Identify which cell holds the provided text, then report its [X, Y] central coordinate. 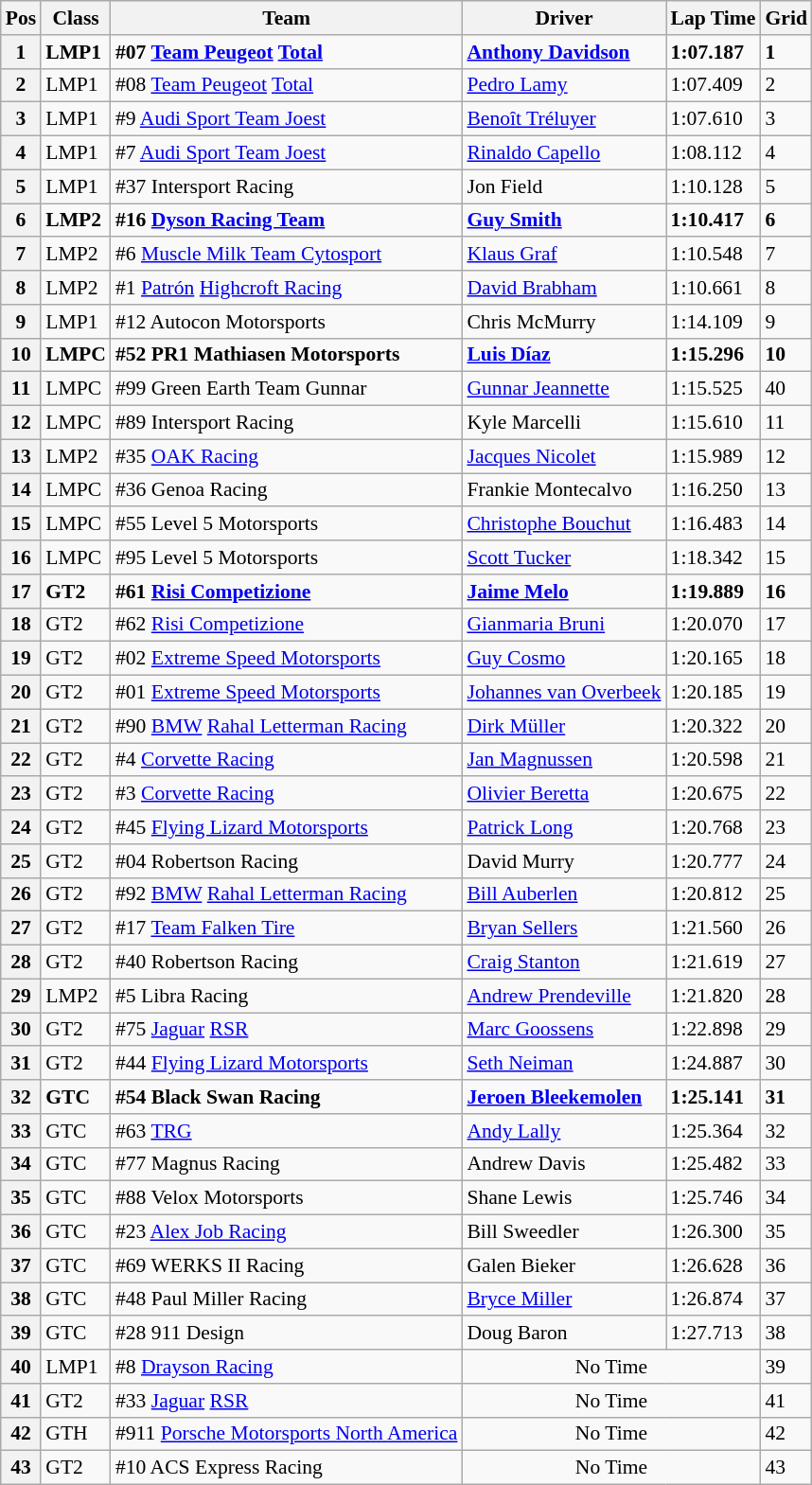
1:10.548 [714, 255]
1:25.482 [714, 1164]
#99 Green Earth Team Gunnar [286, 389]
1:20.812 [714, 894]
1:20.070 [714, 625]
#95 Level 5 Motorsports [286, 557]
Jon Field [564, 186]
#69 WERKS II Racing [286, 1265]
#1 Patrón Highcroft Racing [286, 288]
1:21.820 [714, 996]
#28 911 Design [286, 1334]
Andrew Davis [564, 1164]
#33 Jaguar RSR [286, 1401]
Seth Neiman [564, 1064]
Doug Baron [564, 1334]
Pos [21, 18]
1:18.342 [714, 557]
#16 Dyson Racing Team [286, 221]
1:08.112 [714, 153]
#35 OAK Racing [286, 456]
1:20.768 [714, 827]
Klaus Graf [564, 255]
1:15.989 [714, 456]
1:21.560 [714, 928]
#88 Velox Motorsports [286, 1198]
#44 Flying Lizard Motorsports [286, 1064]
#7 Audi Sport Team Joest [286, 153]
#01 Extreme Speed Motorsports [286, 693]
1:20.675 [714, 794]
Luis Díaz [564, 355]
#23 Alex Job Racing [286, 1232]
Pedro Lamy [564, 85]
1:15.525 [714, 389]
#17 Team Falken Tire [286, 928]
1:15.296 [714, 355]
Bryan Sellers [564, 928]
#02 Extreme Speed Motorsports [286, 659]
Jeroen Bleekemolen [564, 1097]
1:10.661 [714, 288]
#37 Intersport Racing [286, 186]
1:25.364 [714, 1131]
1:26.628 [714, 1265]
#92 BMW Rahal Letterman Racing [286, 894]
Frankie Montecalvo [564, 490]
#07 Team Peugeot Total [286, 52]
Grid [786, 18]
#89 Intersport Racing [286, 423]
#10 ACS Express Racing [286, 1468]
1:07.187 [714, 52]
GTH [76, 1434]
Christophe Bouchut [564, 524]
1:16.483 [714, 524]
Craig Stanton [564, 963]
1:20.165 [714, 659]
#40 Robertson Racing [286, 963]
1:10.417 [714, 221]
1:15.610 [714, 423]
Rinaldo Capello [564, 153]
1:16.250 [714, 490]
#61 Risi Competizione [286, 592]
Lap Time [714, 18]
1:27.713 [714, 1334]
Andrew Prendeville [564, 996]
#12 Autocon Motorsports [286, 322]
#75 Jaguar RSR [286, 1030]
1:22.898 [714, 1030]
David Brabham [564, 288]
Dirk Müller [564, 726]
#4 Corvette Racing [286, 760]
#3 Corvette Racing [286, 794]
Galen Bieker [564, 1265]
Jacques Nicolet [564, 456]
#77 Magnus Racing [286, 1164]
David Murry [564, 861]
#36 Genoa Racing [286, 490]
Team [286, 18]
#911 Porsche Motorsports North America [286, 1434]
#9 Audi Sport Team Joest [286, 119]
#04 Robertson Racing [286, 861]
Jaime Melo [564, 592]
1:25.746 [714, 1198]
#90 BMW Rahal Letterman Racing [286, 726]
Andy Lally [564, 1131]
Anthony Davidson [564, 52]
Gianmaria Bruni [564, 625]
#54 Black Swan Racing [286, 1097]
#8 Drayson Racing [286, 1367]
Marc Goossens [564, 1030]
1:20.322 [714, 726]
1:10.128 [714, 186]
Bill Sweedler [564, 1232]
#63 TRG [286, 1131]
#08 Team Peugeot Total [286, 85]
Guy Cosmo [564, 659]
#55 Level 5 Motorsports [286, 524]
Shane Lewis [564, 1198]
#52 PR1 Mathiasen Motorsports [286, 355]
1:20.777 [714, 861]
Chris McMurry [564, 322]
1:20.185 [714, 693]
#62 Risi Competizione [286, 625]
Bryce Miller [564, 1299]
1:24.887 [714, 1064]
Benoît Tréluyer [564, 119]
1:14.109 [714, 322]
Patrick Long [564, 827]
Jan Magnussen [564, 760]
#48 Paul Miller Racing [286, 1299]
#45 Flying Lizard Motorsports [286, 827]
Olivier Beretta [564, 794]
Gunnar Jeannette [564, 389]
Bill Auberlen [564, 894]
1:25.141 [714, 1097]
1:07.610 [714, 119]
#6 Muscle Milk Team Cytosport [286, 255]
Johannes van Overbeek [564, 693]
1:20.598 [714, 760]
Guy Smith [564, 221]
Scott Tucker [564, 557]
1:21.619 [714, 963]
Kyle Marcelli [564, 423]
1:26.874 [714, 1299]
Driver [564, 18]
1:07.409 [714, 85]
#5 Libra Racing [286, 996]
Class [76, 18]
1:26.300 [714, 1232]
1:19.889 [714, 592]
